Extract the [X, Y] coordinate from the center of the cell holding the provided text.  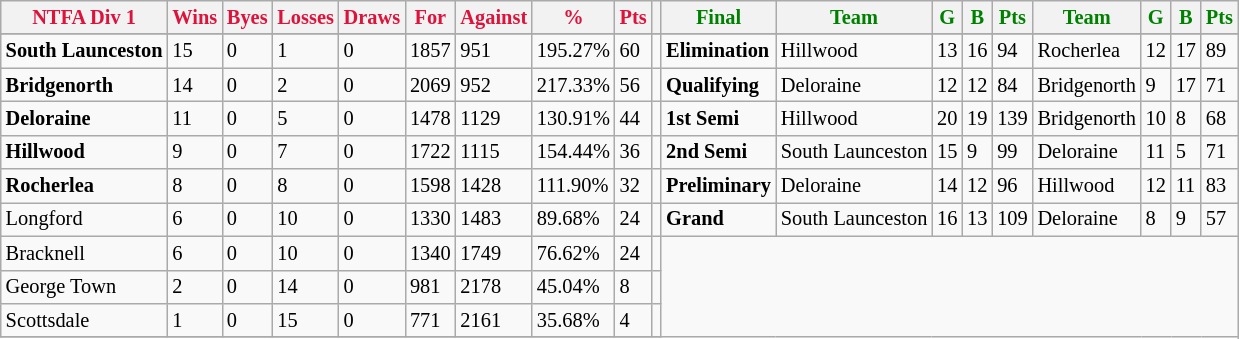
83 [1220, 186]
2nd Semi [718, 152]
Byes [247, 17]
771 [430, 320]
99 [1012, 152]
Losses [305, 17]
94 [1012, 51]
36 [634, 152]
951 [494, 51]
32 [634, 186]
139 [1012, 118]
952 [494, 85]
2069 [430, 85]
NTFA Div 1 [84, 17]
Scottsdale [84, 320]
Elimination [718, 51]
35.68% [574, 320]
Bracknell [84, 253]
68 [1220, 118]
Draws [372, 17]
% [574, 17]
76.62% [574, 253]
1598 [430, 186]
19 [977, 118]
45.04% [574, 287]
20 [947, 118]
Wins [194, 17]
Grand [718, 219]
2161 [494, 320]
89.68% [574, 219]
1330 [430, 219]
Qualifying [718, 85]
1722 [430, 152]
60 [634, 51]
57 [1220, 219]
109 [1012, 219]
7 [305, 152]
1340 [430, 253]
130.91% [574, 118]
1478 [430, 118]
1749 [494, 253]
1st Semi [718, 118]
Longford [84, 219]
For [430, 17]
1483 [494, 219]
154.44% [574, 152]
195.27% [574, 51]
4 [634, 320]
96 [1012, 186]
Preliminary [718, 186]
56 [634, 85]
1857 [430, 51]
Final [718, 17]
89 [1220, 51]
981 [430, 287]
1428 [494, 186]
44 [634, 118]
84 [1012, 85]
Against [494, 17]
1115 [494, 152]
111.90% [574, 186]
217.33% [574, 85]
1129 [494, 118]
George Town [84, 287]
2178 [494, 287]
